Identify which cell holds the provided text, then report its (X, Y) central coordinate. 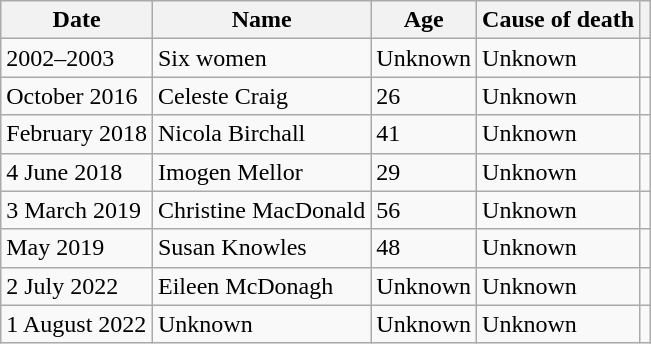
56 (424, 210)
48 (424, 248)
1 August 2022 (77, 324)
February 2018 (77, 134)
Name (261, 20)
Date (77, 20)
Age (424, 20)
2002–2003 (77, 58)
41 (424, 134)
3 March 2019 (77, 210)
29 (424, 172)
4 June 2018 (77, 172)
Christine MacDonald (261, 210)
Cause of death (558, 20)
Susan Knowles (261, 248)
2 July 2022 (77, 286)
October 2016 (77, 96)
Six women (261, 58)
Imogen Mellor (261, 172)
26 (424, 96)
Nicola Birchall (261, 134)
May 2019 (77, 248)
Eileen McDonagh (261, 286)
Celeste Craig (261, 96)
